Scan for the cell matching the given text and deliver its [X, Y] coordinate at center. 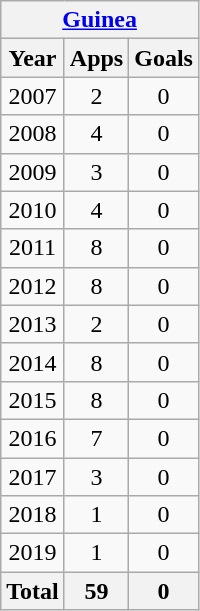
7 [96, 438]
2015 [33, 400]
Apps [96, 58]
2016 [33, 438]
2018 [33, 515]
2011 [33, 248]
2017 [33, 477]
2014 [33, 362]
2007 [33, 96]
Total [33, 591]
Goals [164, 58]
2012 [33, 286]
2019 [33, 553]
Guinea [100, 20]
2008 [33, 134]
2013 [33, 324]
2010 [33, 210]
59 [96, 591]
Year [33, 58]
2009 [33, 172]
